Provide the (X, Y) coordinate of the cell's center where the given text is located.  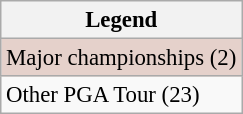
Major championships (2) (122, 58)
Legend (122, 20)
Other PGA Tour (23) (122, 95)
